Locate the cell with the specified text and output its [x, y] center coordinate. 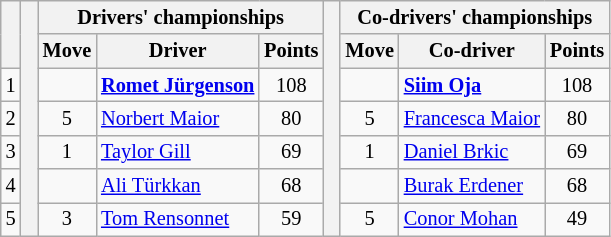
Ali Türkkan [178, 186]
Burak Erdener [472, 186]
Drivers' championships [181, 17]
Conor Mohan [472, 219]
Siim Oja [472, 85]
Driver [178, 51]
Daniel Brkic [472, 152]
2 [11, 118]
4 [11, 186]
Francesca Maior [472, 118]
49 [577, 219]
59 [291, 219]
Norbert Maior [178, 118]
Taylor Gill [178, 152]
Romet Jürgenson [178, 85]
Co-drivers' championships [474, 17]
Co-driver [472, 51]
Tom Rensonnet [178, 219]
